Locate the cell with the specified text and output its (X, Y) center coordinate. 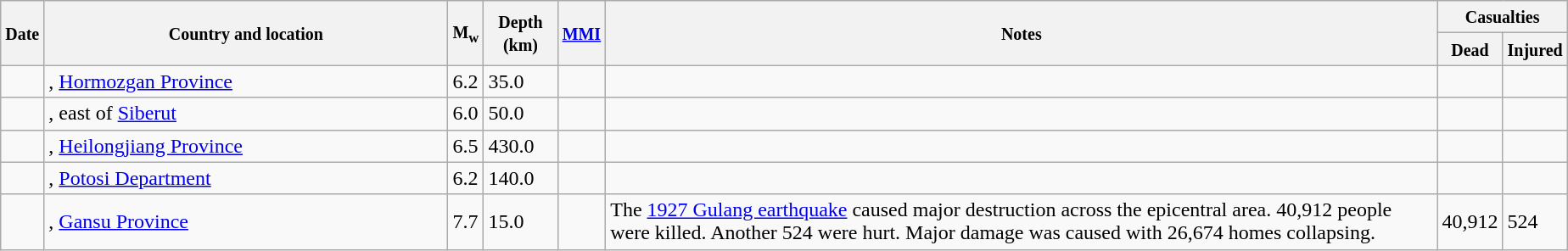
430.0 (521, 146)
Depth (km) (521, 33)
, Potosi Department (246, 178)
7.7 (466, 222)
MMI (582, 33)
Dead (1470, 49)
35.0 (521, 81)
, Heilongjiang Province (246, 146)
, east of Siberut (246, 114)
, Gansu Province (246, 222)
40,912 (1470, 222)
6.5 (466, 146)
524 (1535, 222)
15.0 (521, 222)
Casualties (1502, 17)
Notes (1022, 33)
Country and location (246, 33)
Mw (466, 33)
, Hormozgan Province (246, 81)
Injured (1535, 49)
6.0 (466, 114)
50.0 (521, 114)
Date (22, 33)
140.0 (521, 178)
